Extract the [x, y] coordinate from the center of the cell holding the provided text.  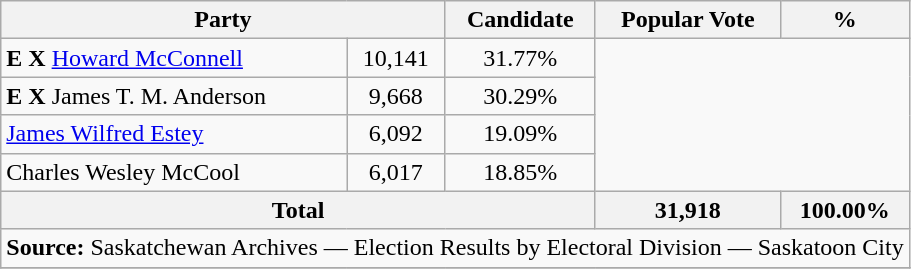
Candidate [520, 20]
E X Howard McConnell [174, 58]
Party [223, 20]
% [844, 20]
31,918 [688, 210]
19.09% [520, 134]
Total [298, 210]
100.00% [844, 210]
Source: Saskatchewan Archives — Election Results by Electoral Division — Saskatoon City [455, 248]
31.77% [520, 58]
James Wilfred Estey [174, 134]
Charles Wesley McCool [174, 172]
6,092 [396, 134]
9,668 [396, 96]
30.29% [520, 96]
18.85% [520, 172]
Popular Vote [688, 20]
10,141 [396, 58]
6,017 [396, 172]
E X James T. M. Anderson [174, 96]
